Provide the [x, y] coordinate of the cell's center where the given text is located.  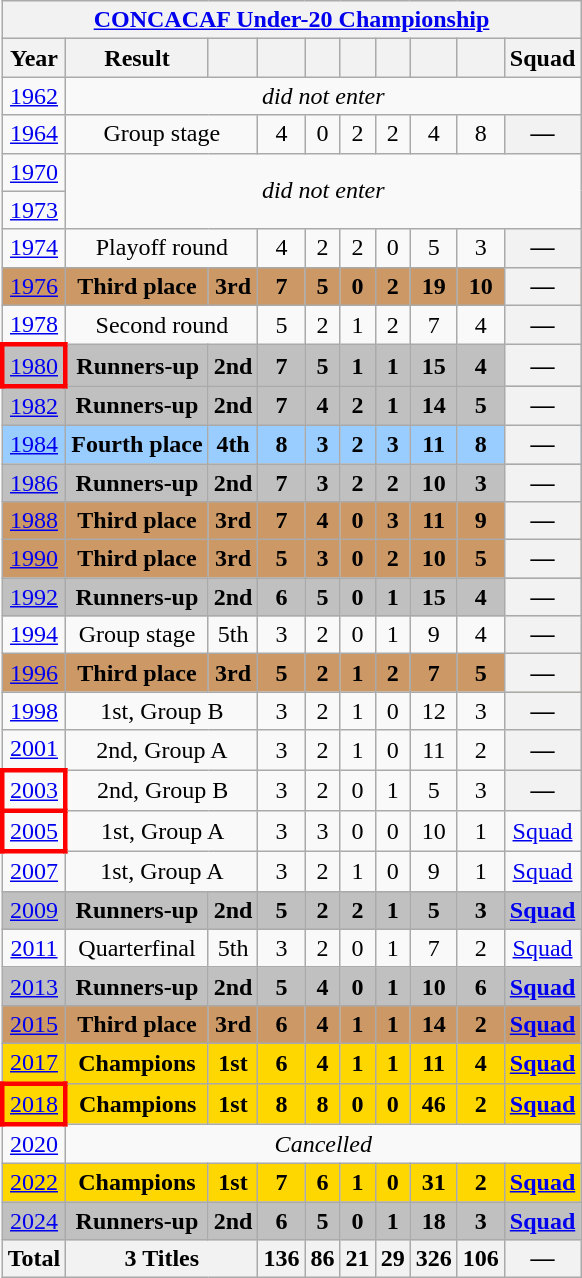
1986 [34, 483]
Year [34, 58]
1988 [34, 521]
1992 [34, 597]
Quarterfinal [137, 948]
2022 [34, 1183]
1996 [34, 673]
2003 [34, 790]
4th [233, 444]
1970 [34, 172]
Fourth place [137, 444]
86 [322, 1259]
Result [137, 58]
3 Titles [162, 1259]
2024 [34, 1221]
136 [282, 1259]
1964 [34, 134]
2nd, Group A [162, 750]
1990 [34, 559]
18 [434, 1221]
29 [392, 1259]
106 [480, 1259]
Cancelled [324, 1144]
1980 [34, 366]
1984 [34, 444]
2007 [34, 872]
1978 [34, 325]
19 [434, 286]
1st, Group B [162, 711]
CONCACAF Under-20 Championship [292, 20]
2013 [34, 986]
1982 [34, 406]
326 [434, 1259]
12 [434, 711]
1994 [34, 635]
Playoff round [162, 248]
Second round [162, 325]
Total [34, 1259]
2020 [34, 1144]
1974 [34, 248]
2001 [34, 750]
1962 [34, 96]
2011 [34, 948]
2nd, Group B [162, 790]
1998 [34, 711]
1973 [34, 210]
2017 [34, 1063]
2005 [34, 832]
21 [358, 1259]
2018 [34, 1104]
2015 [34, 1024]
46 [434, 1104]
2009 [34, 910]
1976 [34, 286]
31 [434, 1183]
